Identify which cell holds the provided text, then report its (X, Y) central coordinate. 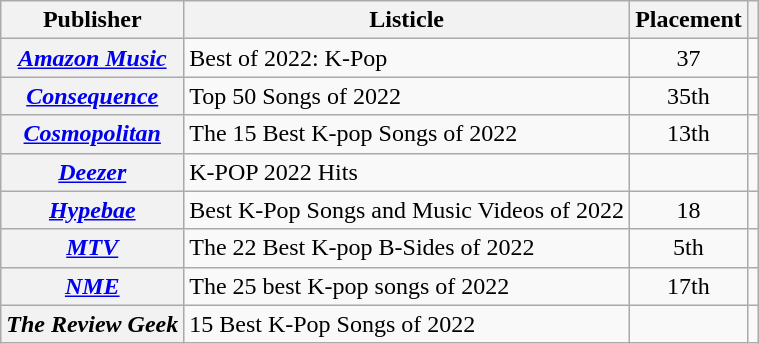
Consequence (92, 96)
The 25 best K-pop songs of 2022 (407, 286)
Top 50 Songs of 2022 (407, 96)
Publisher (92, 20)
The 15 Best K-pop Songs of 2022 (407, 134)
15 Best K-Pop Songs of 2022 (407, 324)
Cosmopolitan (92, 134)
35th (689, 96)
Hypebae (92, 210)
Best K-Pop Songs and Music Videos of 2022 (407, 210)
18 (689, 210)
MTV (92, 248)
13th (689, 134)
NME (92, 286)
K-POP 2022 Hits (407, 172)
The 22 Best K-pop B-Sides of 2022 (407, 248)
17th (689, 286)
5th (689, 248)
Placement (689, 20)
The Review Geek (92, 324)
Best of 2022: K-Pop (407, 58)
Amazon Music (92, 58)
37 (689, 58)
Listicle (407, 20)
Deezer (92, 172)
